Return the (X, Y) coordinate for the center point of the cell that contains the specified text.  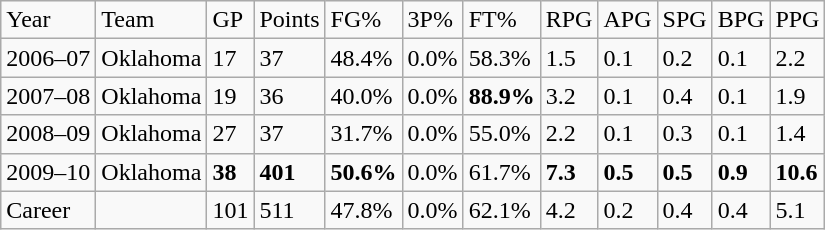
38 (230, 172)
PPG (798, 20)
RPG (569, 20)
58.3% (502, 58)
61.7% (502, 172)
40.0% (364, 96)
5.1 (798, 210)
BPG (741, 20)
4.2 (569, 210)
48.4% (364, 58)
2007–08 (48, 96)
511 (290, 210)
50.6% (364, 172)
Team (152, 20)
19 (230, 96)
3P% (432, 20)
0.3 (684, 134)
SPG (684, 20)
31.7% (364, 134)
3.2 (569, 96)
0.9 (741, 172)
36 (290, 96)
1.9 (798, 96)
55.0% (502, 134)
17 (230, 58)
2006–07 (48, 58)
47.8% (364, 210)
FT% (502, 20)
62.1% (502, 210)
Career (48, 210)
APG (628, 20)
2008–09 (48, 134)
Points (290, 20)
27 (230, 134)
1.5 (569, 58)
401 (290, 172)
88.9% (502, 96)
GP (230, 20)
2009–10 (48, 172)
10.6 (798, 172)
FG% (364, 20)
1.4 (798, 134)
101 (230, 210)
Year (48, 20)
7.3 (569, 172)
